Scan for the cell matching the given text and deliver its [x, y] coordinate at center. 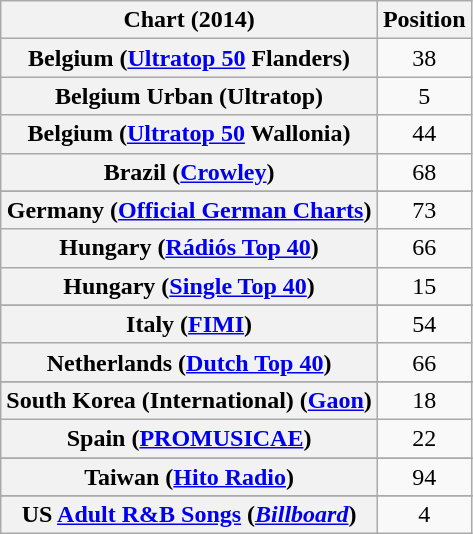
54 [424, 324]
4 [424, 515]
Italy (FIMI) [190, 324]
Brazil (Crowley) [190, 172]
38 [424, 58]
Chart (2014) [190, 20]
Taiwan (Hito Radio) [190, 477]
Belgium (Ultratop 50 Wallonia) [190, 134]
44 [424, 134]
Hungary (Rádiós Top 40) [190, 248]
15 [424, 286]
Netherlands (Dutch Top 40) [190, 362]
18 [424, 400]
68 [424, 172]
5 [424, 96]
Belgium (Ultratop 50 Flanders) [190, 58]
Germany (Official German Charts) [190, 210]
Spain (PROMUSICAE) [190, 438]
73 [424, 210]
Belgium Urban (Ultratop) [190, 96]
Position [424, 20]
US Adult R&B Songs (Billboard) [190, 515]
22 [424, 438]
Hungary (Single Top 40) [190, 286]
South Korea (International) (Gaon) [190, 400]
94 [424, 477]
